Detect which cell encompasses the target text, then output its (X, Y) center coordinate. 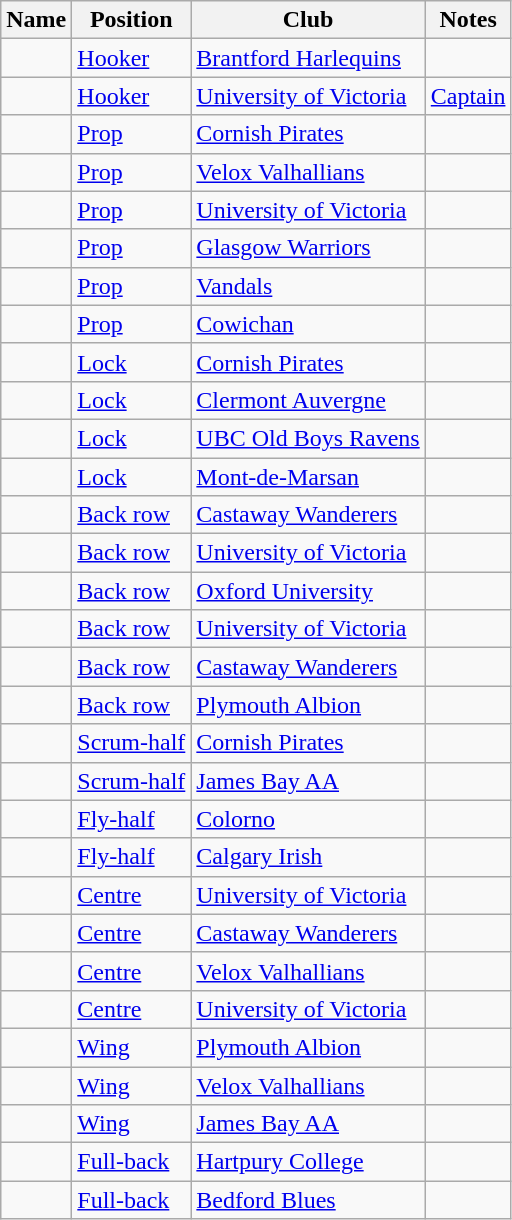
Brantford Harlequins (308, 58)
Glasgow Warriors (308, 248)
UBC Old Boys Ravens (308, 438)
Club (308, 20)
Clermont Auvergne (308, 400)
Position (132, 20)
Oxford University (308, 591)
Notes (468, 20)
Captain (468, 96)
Name (36, 20)
Cowichan (308, 324)
Bedford Blues (308, 1200)
Colorno (308, 819)
Mont-de-Marsan (308, 477)
Vandals (308, 286)
Hartpury College (308, 1162)
Calgary Irish (308, 857)
